Return the (X, Y) coordinate for the center point of the cell that contains the specified text.  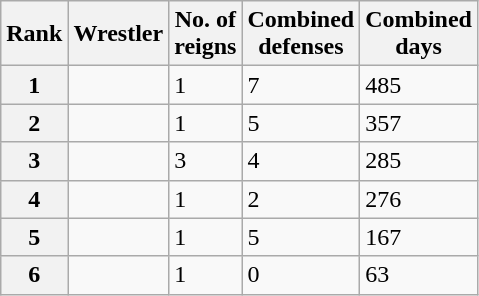
Rank (34, 34)
357 (419, 123)
Combineddays (419, 34)
No. ofreigns (206, 34)
Wrestler (118, 34)
167 (419, 237)
6 (34, 275)
7 (301, 85)
Combineddefenses (301, 34)
285 (419, 161)
0 (301, 275)
63 (419, 275)
485 (419, 85)
276 (419, 199)
